Identify which cell holds the provided text, then report its (X, Y) central coordinate. 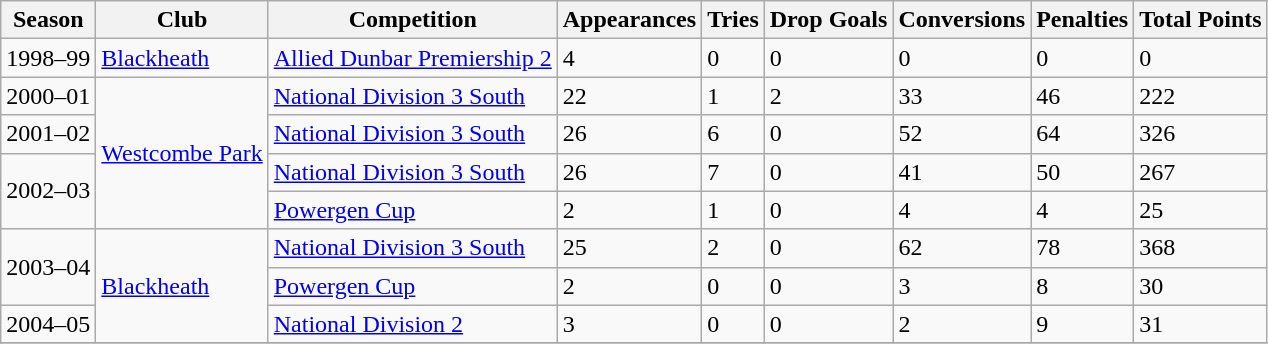
National Division 2 (412, 324)
Club (182, 20)
2001–02 (48, 134)
1998–99 (48, 58)
64 (1082, 134)
222 (1201, 96)
8 (1082, 286)
22 (629, 96)
9 (1082, 324)
Drop Goals (828, 20)
52 (962, 134)
Season (48, 20)
31 (1201, 324)
Tries (734, 20)
2000–01 (48, 96)
Westcombe Park (182, 153)
Allied Dunbar Premiership 2 (412, 58)
2003–04 (48, 267)
Appearances (629, 20)
6 (734, 134)
Penalties (1082, 20)
62 (962, 248)
78 (1082, 248)
7 (734, 172)
30 (1201, 286)
Competition (412, 20)
2004–05 (48, 324)
46 (1082, 96)
2002–03 (48, 191)
50 (1082, 172)
Conversions (962, 20)
267 (1201, 172)
41 (962, 172)
368 (1201, 248)
33 (962, 96)
326 (1201, 134)
Total Points (1201, 20)
